Extract the [X, Y] coordinate from the center of the cell holding the provided text.  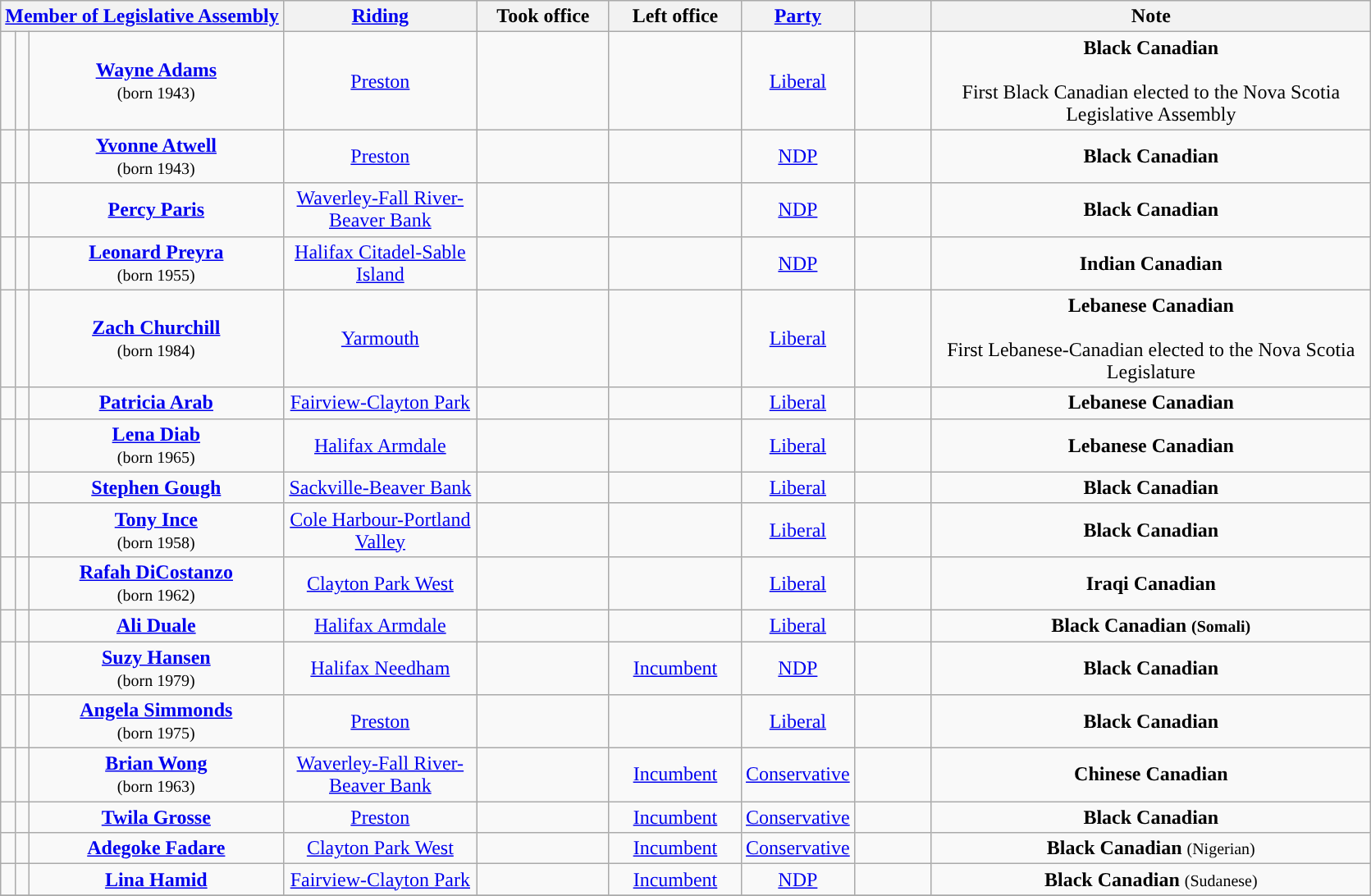
Suzy Hansen(born 1979) [156, 668]
Indian Canadian [1151, 263]
Black Canadian (Nigerian) [1151, 848]
Iraqi Canadian [1151, 583]
Black CanadianFirst Black Canadian elected to the Nova Scotia Legislative Assembly [1151, 80]
Lebanese CanadianFirst Lebanese-Canadian elected to the Nova Scotia Legislature [1151, 338]
Left office [674, 16]
Brian Wong(born 1963) [156, 775]
Wayne Adams(born 1943) [156, 80]
Black Canadian (Somali) [1151, 625]
Halifax Citadel-Sable Island [380, 263]
Lina Hamid [156, 880]
Yarmouth [380, 338]
Tony Ince(born 1958) [156, 530]
Sackville-Beaver Bank [380, 487]
Adegoke Fadare [156, 848]
Angela Simmonds(born 1975) [156, 722]
Chinese Canadian [1151, 775]
Lena Diab(born 1965) [156, 445]
Party [798, 16]
Patricia Arab [156, 403]
Zach Churchill(born 1984) [156, 338]
Stephen Gough [156, 487]
Ali Duale [156, 625]
Riding [380, 16]
Twila Grosse [156, 817]
Rafah DiCostanzo(born 1962) [156, 583]
Halifax Needham [380, 668]
Yvonne Atwell(born 1943) [156, 156]
Leonard Preyra(born 1955) [156, 263]
Black Canadian (Sudanese) [1151, 880]
Note [1151, 16]
Member of Legislative Assembly [143, 16]
Percy Paris [156, 210]
Took office [543, 16]
Cole Harbour-Portland Valley [380, 530]
